Find where the given text appears and provide that cell's center as [X, Y] coordinate. 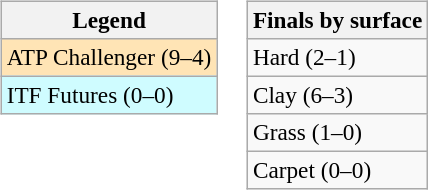
ATP Challenger (9–4) [108, 57]
Clay (6–3) [337, 95]
Hard (2–1) [337, 57]
Finals by surface [337, 20]
Grass (1–0) [337, 133]
ITF Futures (0–0) [108, 95]
Legend [108, 20]
Carpet (0–0) [337, 171]
